Search for the cell housing the specified text and yield its (x, y) center coordinate. 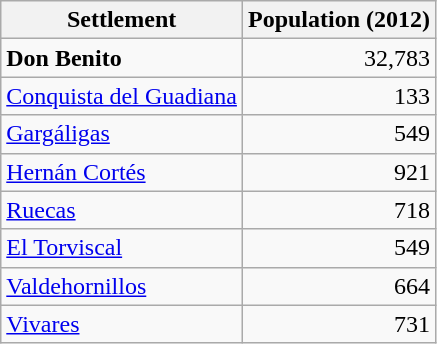
Don Benito (122, 58)
718 (338, 210)
Settlement (122, 20)
Conquista del Guadiana (122, 96)
Valdehornillos (122, 286)
El Torviscal (122, 248)
Ruecas (122, 210)
Population (2012) (338, 20)
731 (338, 324)
664 (338, 286)
133 (338, 96)
Hernán Cortés (122, 172)
921 (338, 172)
Vivares (122, 324)
Gargáligas (122, 134)
32,783 (338, 58)
